Extract the (X, Y) coordinate from the center of the cell holding the provided text.  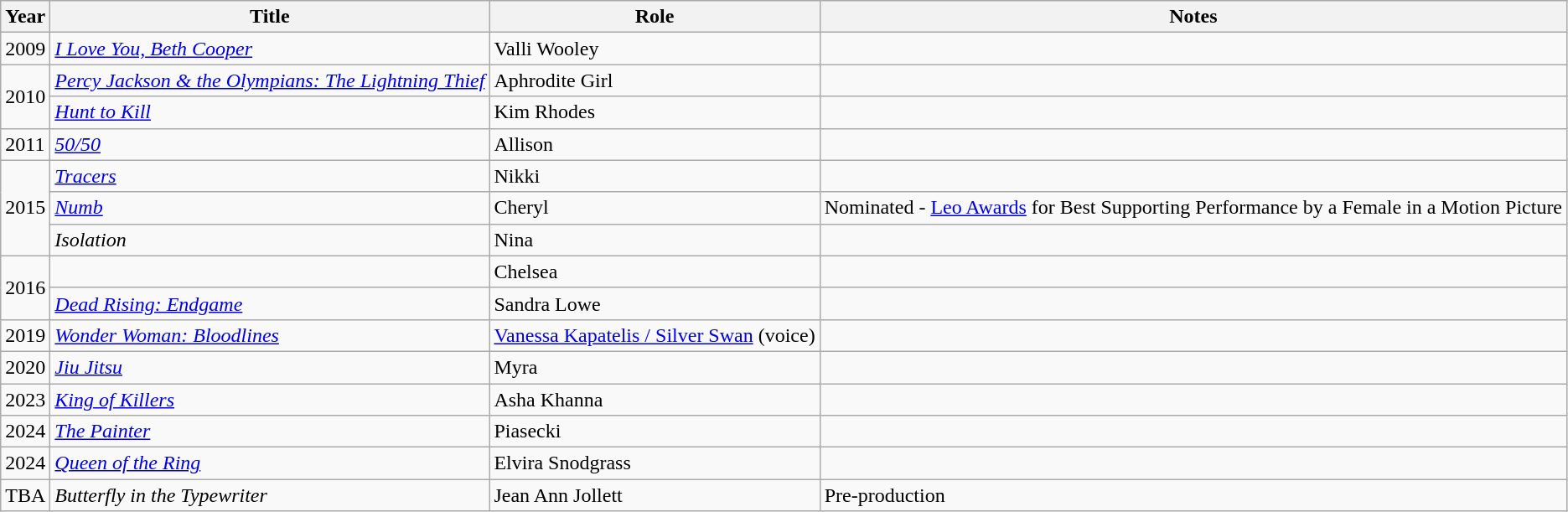
Nina (655, 240)
Butterfly in the Typewriter (270, 495)
2023 (25, 400)
Dead Rising: Endgame (270, 303)
2020 (25, 367)
Jiu Jitsu (270, 367)
Nominated - Leo Awards for Best Supporting Performance by a Female in a Motion Picture (1193, 208)
Valli Wooley (655, 49)
Vanessa Kapatelis / Silver Swan (voice) (655, 335)
Sandra Lowe (655, 303)
Allison (655, 144)
Piasecki (655, 432)
Role (655, 17)
2009 (25, 49)
Queen of the Ring (270, 463)
Tracers (270, 176)
The Painter (270, 432)
TBA (25, 495)
Year (25, 17)
Jean Ann Jollett (655, 495)
Wonder Woman: Bloodlines (270, 335)
Percy Jackson & the Olympians: The Lightning Thief (270, 80)
Numb (270, 208)
King of Killers (270, 400)
Asha Khanna (655, 400)
Kim Rhodes (655, 112)
2015 (25, 208)
Pre-production (1193, 495)
Aphrodite Girl (655, 80)
2019 (25, 335)
Nikki (655, 176)
2016 (25, 287)
2011 (25, 144)
Isolation (270, 240)
Title (270, 17)
2010 (25, 96)
Chelsea (655, 272)
50/50 (270, 144)
I Love You, Beth Cooper (270, 49)
Notes (1193, 17)
Myra (655, 367)
Hunt to Kill (270, 112)
Cheryl (655, 208)
Elvira Snodgrass (655, 463)
